Scan for the cell matching the given text and deliver its [X, Y] coordinate at center. 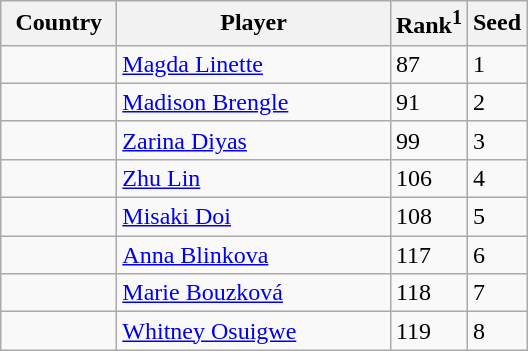
91 [428, 102]
Whitney Osuigwe [254, 331]
8 [496, 331]
Magda Linette [254, 64]
106 [428, 178]
3 [496, 140]
5 [496, 217]
Zarina Diyas [254, 140]
117 [428, 255]
99 [428, 140]
Country [59, 24]
Seed [496, 24]
87 [428, 64]
Anna Blinkova [254, 255]
Misaki Doi [254, 217]
4 [496, 178]
7 [496, 293]
Madison Brengle [254, 102]
1 [496, 64]
Marie Bouzková [254, 293]
6 [496, 255]
Zhu Lin [254, 178]
2 [496, 102]
108 [428, 217]
119 [428, 331]
Player [254, 24]
Rank1 [428, 24]
118 [428, 293]
